Identify which cell holds the provided text, then report its [x, y] central coordinate. 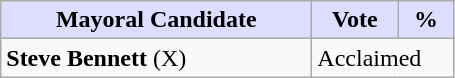
Vote [355, 20]
% [426, 20]
Acclaimed [383, 58]
Mayoral Candidate [156, 20]
Steve Bennett (X) [156, 58]
